Capture the cell that displays the provided text and extract its [x, y] central coordinate. 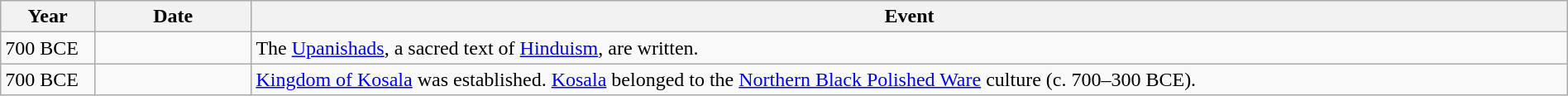
Date [172, 17]
The Upanishads, a sacred text of Hinduism, are written. [910, 48]
Event [910, 17]
Kingdom of Kosala was established. Kosala belonged to the Northern Black Polished Ware culture (c. 700–300 BCE). [910, 79]
Year [48, 17]
